Extract the (X, Y) coordinate from the center of the cell holding the provided text.  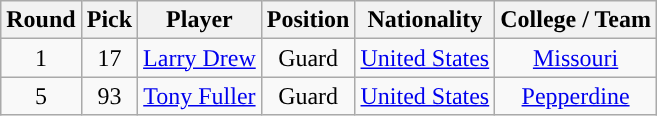
1 (41, 58)
5 (41, 96)
Nationality (425, 20)
Pick (109, 20)
Round (41, 20)
17 (109, 58)
Larry Drew (200, 58)
Player (200, 20)
Tony Fuller (200, 96)
Position (308, 20)
College / Team (576, 20)
Missouri (576, 58)
Pepperdine (576, 96)
93 (109, 96)
